Capture the cell that displays the provided text and extract its (X, Y) central coordinate. 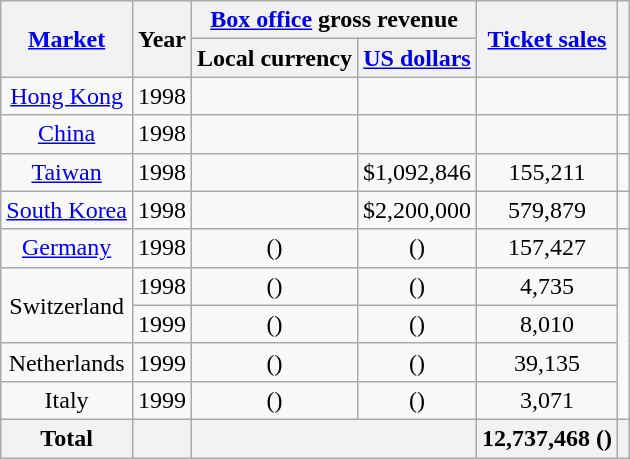
4,735 (548, 286)
Total (67, 438)
39,135 (548, 362)
Switzerland (67, 305)
Germany (67, 248)
12,737,468 () (548, 438)
Taiwan (67, 172)
$1,092,846 (416, 172)
579,879 (548, 210)
8,010 (548, 324)
Box office gross revenue (334, 20)
Market (67, 39)
Italy (67, 400)
South Korea (67, 210)
Local currency (275, 58)
155,211 (548, 172)
Netherlands (67, 362)
China (67, 134)
$2,200,000 (416, 210)
3,071 (548, 400)
Ticket sales (548, 39)
157,427 (548, 248)
Year (162, 39)
US dollars (416, 58)
Hong Kong (67, 96)
